Determine the [x, y] coordinate at the center of the cell enclosing the given text.  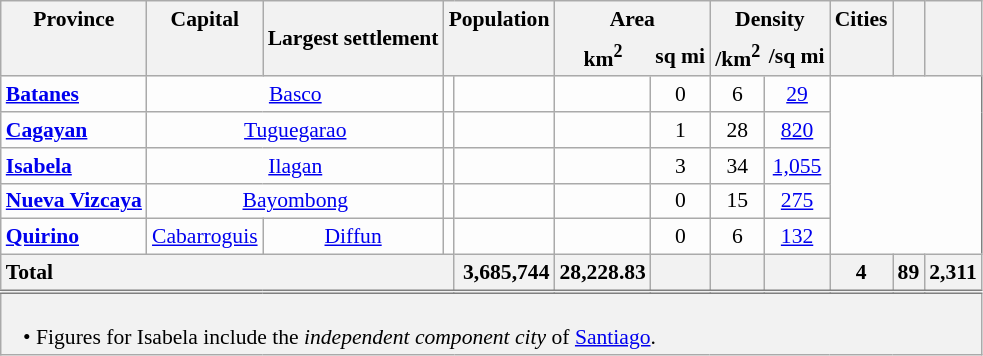
3,685,744 [504, 274]
Largest settlement [354, 38]
sq mi [680, 56]
km2 [602, 56]
4 [862, 274]
Bayombong [296, 201]
Capital [205, 18]
28 [737, 130]
Cities [862, 18]
Basco [296, 95]
• Figures for Isabela include the independent component city of Santiago. [492, 324]
Isabela [74, 166]
28,228.83 [602, 274]
Cabarroguis [205, 237]
820 [796, 130]
1,055 [796, 166]
Population [500, 18]
Tuguegarao [296, 130]
Density [770, 18]
Batanes [74, 95]
15 [737, 201]
Total [228, 274]
Quirino [74, 237]
29 [796, 95]
Area [632, 18]
/km2 [737, 56]
Diffun [354, 237]
132 [796, 237]
34 [737, 166]
89 [909, 274]
Province [74, 18]
Cagayan [74, 130]
1 [680, 130]
275 [796, 201]
Ilagan [296, 166]
Nueva Vizcaya [74, 201]
2,311 [953, 274]
3 [680, 166]
/sq mi [796, 56]
